Return the (X, Y) coordinate for the center point of the cell that contains the specified text.  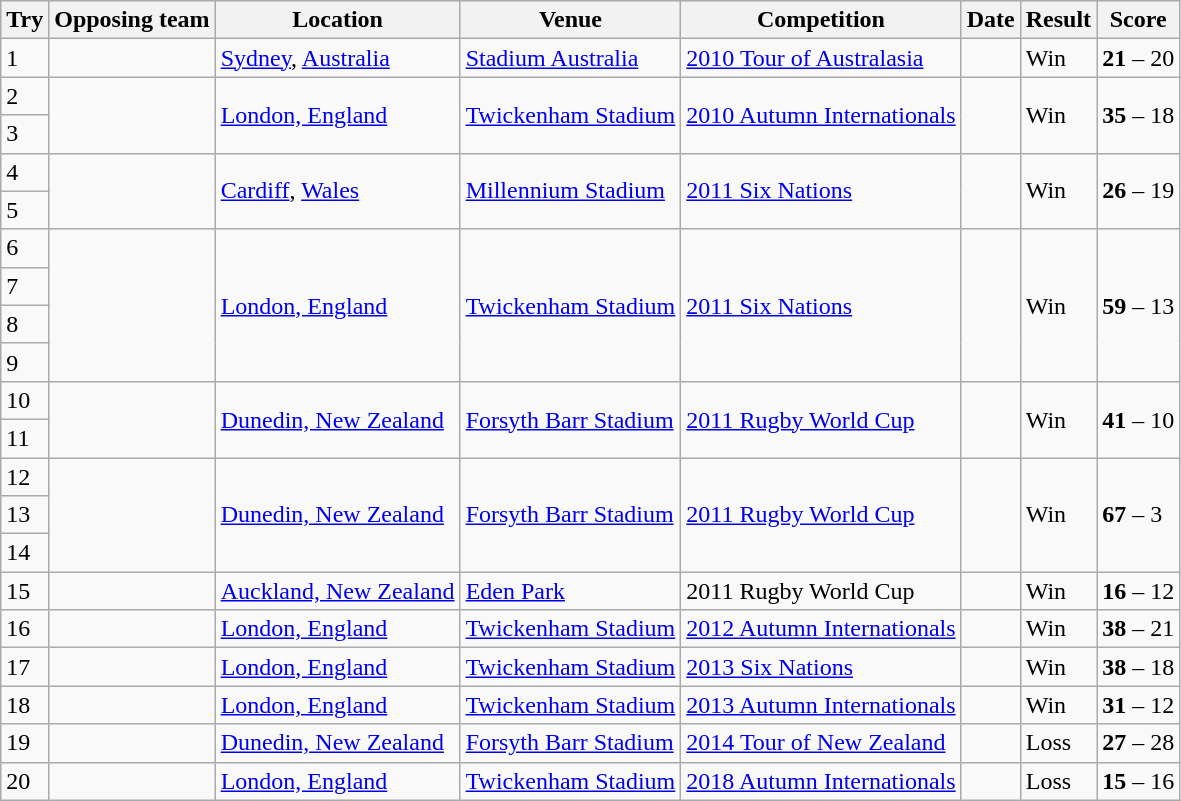
4 (25, 172)
Date (990, 20)
Try (25, 20)
2012 Autumn Internationals (821, 629)
Millennium Stadium (570, 191)
59 – 13 (1138, 305)
5 (25, 210)
38 – 21 (1138, 629)
41 – 10 (1138, 419)
26 – 19 (1138, 191)
18 (25, 705)
15 – 16 (1138, 781)
6 (25, 248)
10 (25, 400)
13 (25, 515)
15 (25, 591)
2014 Tour of New Zealand (821, 743)
17 (25, 667)
2013 Autumn Internationals (821, 705)
Cardiff, Wales (338, 191)
Stadium Australia (570, 58)
Result (1058, 20)
Opposing team (132, 20)
35 – 18 (1138, 115)
Sydney, Australia (338, 58)
Venue (570, 20)
21 – 20 (1138, 58)
2013 Six Nations (821, 667)
14 (25, 553)
1 (25, 58)
Auckland, New Zealand (338, 591)
8 (25, 324)
2018 Autumn Internationals (821, 781)
16 – 12 (1138, 591)
67 – 3 (1138, 515)
2 (25, 96)
20 (25, 781)
31 – 12 (1138, 705)
12 (25, 477)
16 (25, 629)
19 (25, 743)
Location (338, 20)
Competition (821, 20)
2010 Autumn Internationals (821, 115)
Score (1138, 20)
7 (25, 286)
Eden Park (570, 591)
38 – 18 (1138, 667)
11 (25, 438)
27 – 28 (1138, 743)
2010 Tour of Australasia (821, 58)
3 (25, 134)
9 (25, 362)
